Search for the cell housing the specified text and yield its [X, Y] center coordinate. 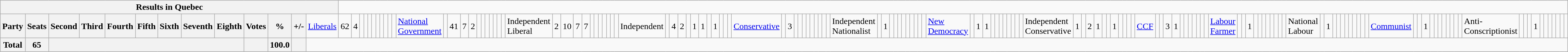
65 [37, 45]
+/- [299, 26]
Total [13, 45]
National Labour [1303, 26]
Independent [642, 26]
Liberals [322, 26]
41 [454, 26]
Fifth [146, 26]
10 [567, 26]
Independent Liberal [529, 26]
Votes [256, 26]
Seventh [198, 26]
62 [345, 26]
Second [64, 26]
Anti-Conscriptionist [1491, 26]
Seats [37, 26]
% [280, 26]
Independent Conservative [1048, 26]
CCF [1145, 26]
Labour Farmer [1223, 26]
Eighth [229, 26]
Party [13, 26]
Conservative [757, 26]
New Democracy [948, 26]
Sixth [169, 26]
Third [92, 26]
Fourth [120, 26]
National Government [419, 26]
Results in Quebec [169, 7]
Communist [1391, 26]
100.0 [280, 45]
Independent Nationalist [854, 26]
